Capture the cell that displays the provided text and extract its (X, Y) central coordinate. 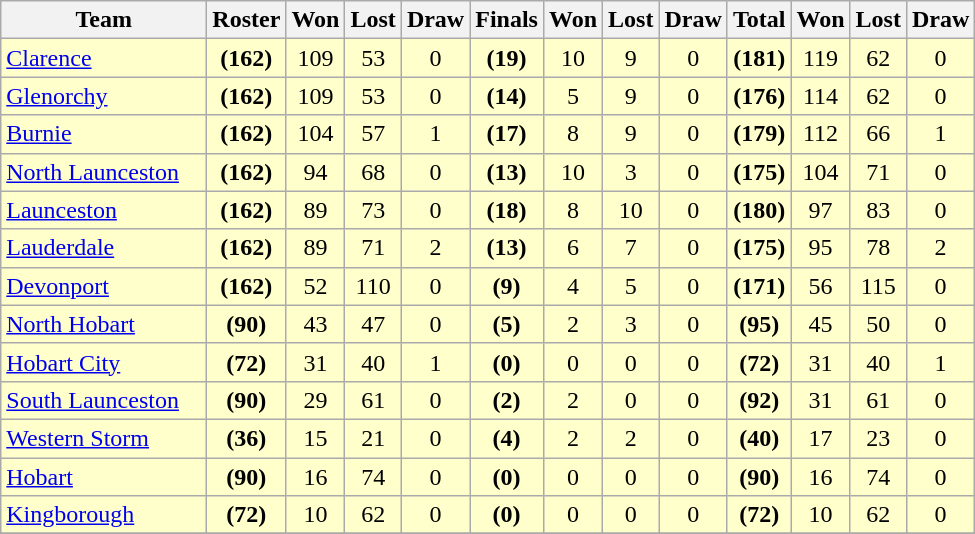
Glenorchy (104, 96)
(180) (759, 210)
115 (878, 286)
Burnie (104, 134)
6 (572, 248)
Devonport (104, 286)
83 (878, 210)
Total (759, 20)
94 (316, 172)
52 (316, 286)
73 (373, 210)
17 (820, 438)
Western Storm (104, 438)
(18) (507, 210)
57 (373, 134)
23 (878, 438)
Clarence (104, 58)
15 (316, 438)
(4) (507, 438)
110 (373, 286)
Hobart (104, 477)
4 (572, 286)
South Launceston (104, 400)
Roster (246, 20)
21 (373, 438)
29 (316, 400)
56 (820, 286)
(9) (507, 286)
(14) (507, 96)
(95) (759, 324)
(171) (759, 286)
(181) (759, 58)
Hobart City (104, 362)
7 (631, 248)
78 (878, 248)
North Launceston (104, 172)
(19) (507, 58)
97 (820, 210)
68 (373, 172)
45 (820, 324)
119 (820, 58)
95 (820, 248)
114 (820, 96)
(2) (507, 400)
(17) (507, 134)
North Hobart (104, 324)
Finals (507, 20)
112 (820, 134)
47 (373, 324)
(92) (759, 400)
(40) (759, 438)
(176) (759, 96)
Kingborough (104, 515)
(36) (246, 438)
Launceston (104, 210)
(5) (507, 324)
66 (878, 134)
(179) (759, 134)
Lauderdale (104, 248)
50 (878, 324)
43 (316, 324)
Team (104, 20)
